For the text-containing cell, return its midpoint in [x, y] coordinate format. 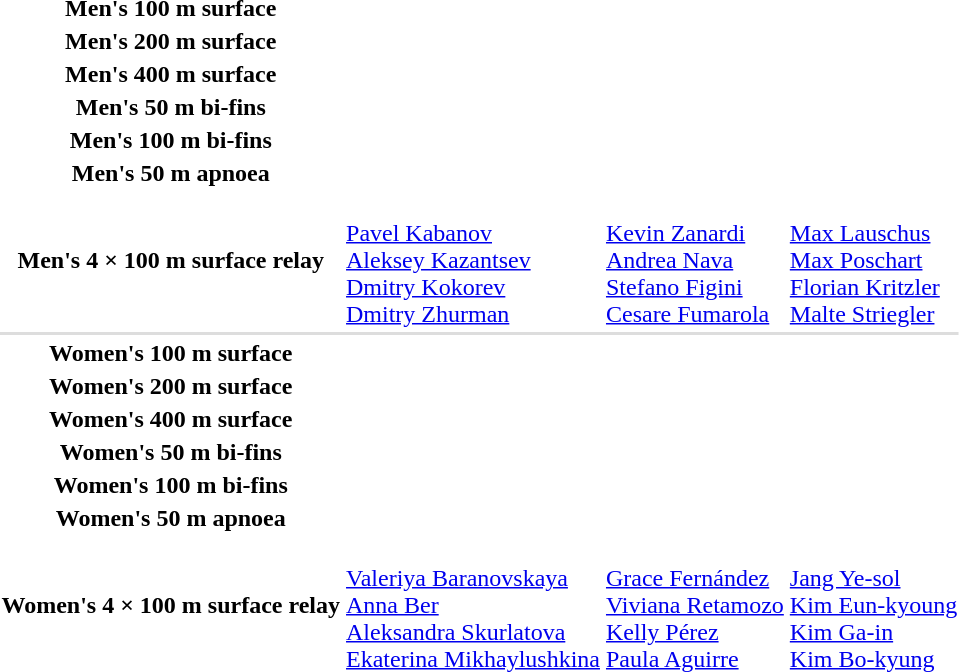
Women's 50 m apnoea [171, 518]
Women's 200 m surface [171, 386]
Men's 100 m bi-fins [171, 140]
Pavel KabanovAleksey KazantsevDmitry KokorevDmitry Zhurman [474, 260]
Women's 100 m surface [171, 353]
Women's 50 m bi-fins [171, 452]
Men's 50 m bi-fins [171, 107]
Women's 100 m bi-fins [171, 485]
Men's 400 m surface [171, 74]
Men's 200 m surface [171, 41]
Men's 4 × 100 m surface relay [171, 260]
Kevin ZanardiAndrea NavaStefano FiginiCesare Fumarola [694, 260]
Women's 400 m surface [171, 419]
Max LauschusMax PoschartFlorian KritzlerMalte Striegler [873, 260]
Men's 50 m apnoea [171, 173]
